Provide the [x, y] coordinate of the cell's center where the given text is located.  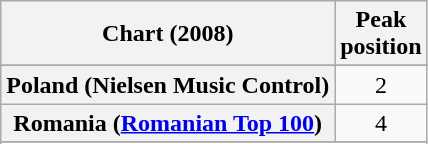
2 [381, 85]
Romania (Romanian Top 100) [168, 123]
Chart (2008) [168, 34]
Poland (Nielsen Music Control) [168, 85]
Peakposition [381, 34]
4 [381, 123]
